Locate the cell with the specified text and output its [x, y] center coordinate. 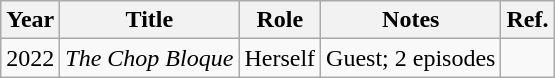
Title [150, 20]
Notes [411, 20]
Herself [280, 58]
2022 [30, 58]
The Chop Bloque [150, 58]
Year [30, 20]
Role [280, 20]
Guest; 2 episodes [411, 58]
Ref. [528, 20]
